Search for the cell housing the specified text and yield its [x, y] center coordinate. 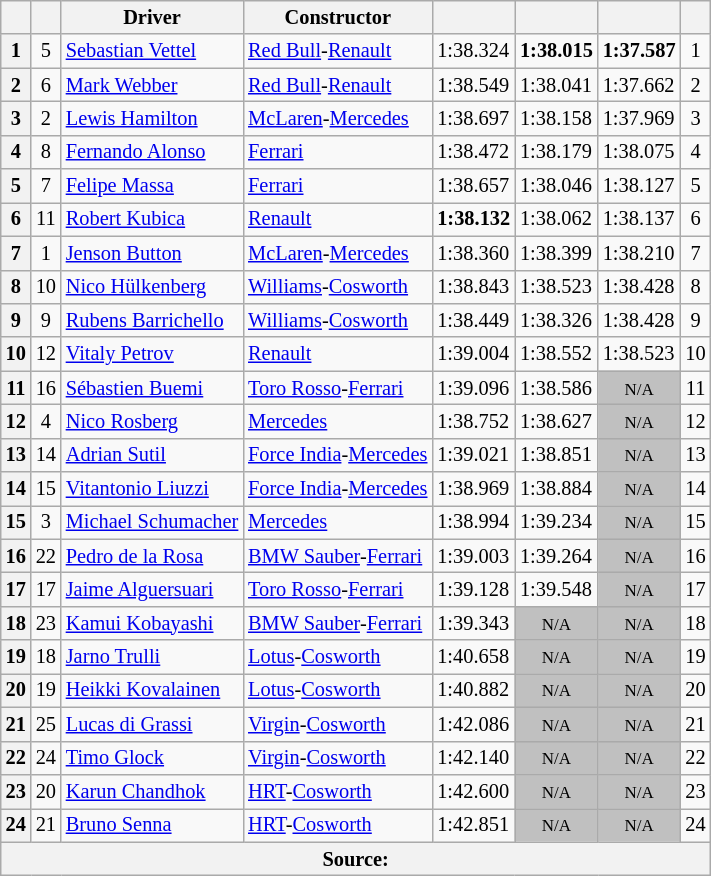
1:38.158 [556, 118]
Michael Schumacher [152, 522]
1:38.752 [474, 421]
Robert Kubica [152, 219]
Driver [152, 17]
1:37.662 [640, 85]
1:39.343 [474, 623]
Nico Hülkenberg [152, 287]
Mark Webber [152, 85]
1:37.587 [640, 51]
1:40.658 [474, 657]
1:38.015 [556, 51]
1:38.472 [474, 152]
Felipe Massa [152, 186]
1:39.004 [474, 354]
1:38.549 [474, 85]
Adrian Sutil [152, 455]
Jarno Trulli [152, 657]
1:38.041 [556, 85]
1:38.137 [640, 219]
Fernando Alonso [152, 152]
1:38.127 [640, 186]
25 [46, 724]
Lucas di Grassi [152, 724]
Karun Chandhok [152, 791]
1:39.234 [556, 522]
1:40.882 [474, 690]
1:39.021 [474, 455]
Lewis Hamilton [152, 118]
1:42.851 [474, 825]
Pedro de la Rosa [152, 556]
Rubens Barrichello [152, 320]
1:37.969 [640, 118]
1:38.627 [556, 421]
Sebastian Vettel [152, 51]
1:38.179 [556, 152]
1:38.046 [556, 186]
1:38.969 [474, 489]
1:39.128 [474, 589]
1:38.586 [556, 388]
1:38.697 [474, 118]
1:38.062 [556, 219]
Jenson Button [152, 253]
1:38.360 [474, 253]
1:39.096 [474, 388]
Kamui Kobayashi [152, 623]
1:42.140 [474, 758]
1:38.657 [474, 186]
1:42.600 [474, 791]
1:38.449 [474, 320]
Source: [356, 859]
1:39.548 [556, 589]
1:38.399 [556, 253]
Jaime Alguersuari [152, 589]
Constructor [338, 17]
Nico Rosberg [152, 421]
1:39.003 [474, 556]
1:38.552 [556, 354]
Sébastien Buemi [152, 388]
1:38.326 [556, 320]
1:38.210 [640, 253]
Vitantonio Liuzzi [152, 489]
1:38.884 [556, 489]
1:38.843 [474, 287]
Bruno Senna [152, 825]
Vitaly Petrov [152, 354]
1:42.086 [474, 724]
Timo Glock [152, 758]
1:39.264 [556, 556]
1:38.994 [474, 522]
1:38.075 [640, 152]
1:38.132 [474, 219]
1:38.324 [474, 51]
Heikki Kovalainen [152, 690]
1:38.851 [556, 455]
